Return [x, y] of the center of cell containing provided text 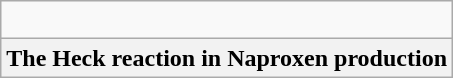
The Heck reaction in Naproxen production [227, 58]
